Determine the [x, y] coordinate at the center of the cell enclosing the given text.  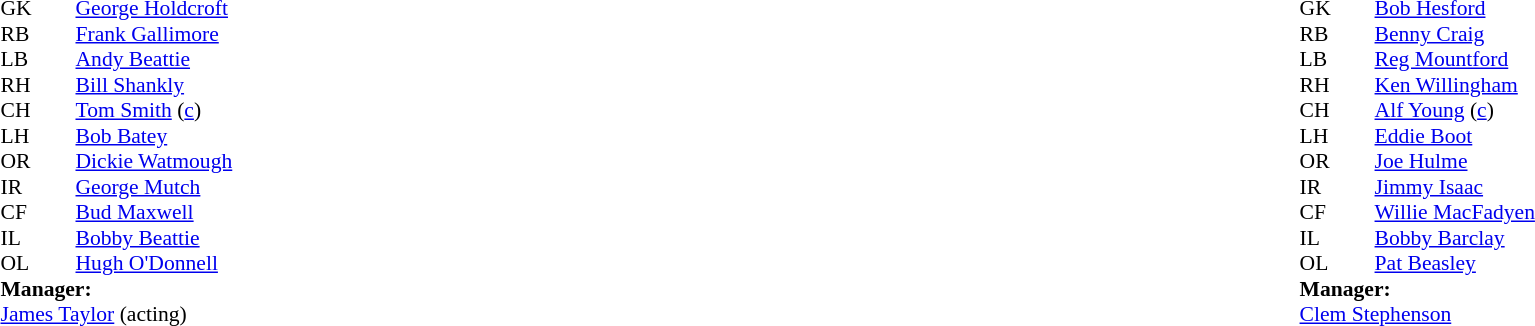
Bobby Beattie [154, 238]
Frank Gallimore [154, 34]
Benny Craig [1455, 34]
Willie MacFadyen [1455, 213]
George Mutch [154, 187]
Bill Shankly [154, 85]
Bobby Barclay [1455, 238]
Alf Young (c) [1455, 111]
Bob Batey [154, 136]
Hugh O'Donnell [154, 263]
Andy Beattie [154, 59]
Ken Willingham [1455, 85]
Eddie Boot [1455, 136]
Dickie Watmough [154, 161]
Tom Smith (c) [154, 111]
Bud Maxwell [154, 213]
Jimmy Isaac [1455, 187]
Pat Beasley [1455, 263]
Joe Hulme [1455, 161]
Reg Mountford [1455, 59]
